Provide the (x, y) coordinate of the cell's center where the given text is located.  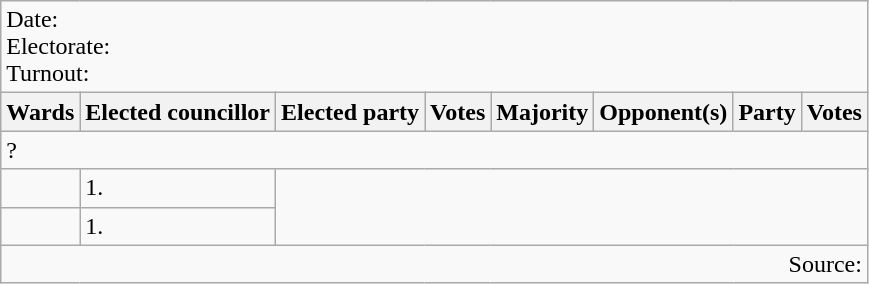
Date: Electorate: Turnout: (434, 47)
? (434, 150)
Majority (542, 112)
Party (767, 112)
Elected councillor (178, 112)
Wards (40, 112)
Elected party (350, 112)
Source: (434, 264)
Opponent(s) (664, 112)
